Output the [X, Y] coordinate of the center of the cell containing the given text.  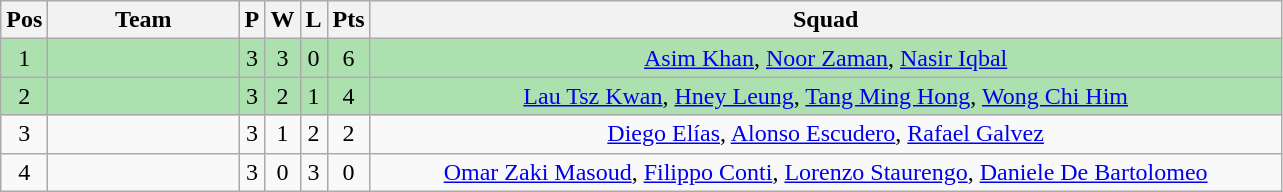
Pts [348, 20]
Omar Zaki Masoud, Filippo Conti, Lorenzo Staurengo, Daniele De Bartolomeo [826, 172]
P [252, 20]
Squad [826, 20]
L [314, 20]
Lau Tsz Kwan, Hney Leung, Tang Ming Hong, Wong Chi Him [826, 96]
W [282, 20]
Pos [24, 20]
6 [348, 58]
Asim Khan, Noor Zaman, Nasir Iqbal [826, 58]
Diego Elías, Alonso Escudero, Rafael Galvez [826, 134]
Team [144, 20]
